Return [X, Y] of the center of cell containing provided text 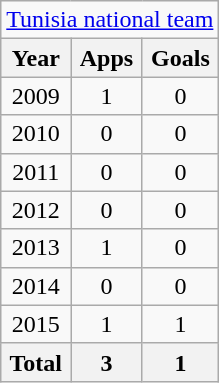
2015 [36, 324]
2010 [36, 134]
Apps [106, 58]
Year [36, 58]
Total [36, 362]
Goals [180, 58]
Tunisia national team [110, 20]
2011 [36, 172]
2009 [36, 96]
2013 [36, 248]
2014 [36, 286]
2012 [36, 210]
3 [106, 362]
